Search for the cell housing the specified text and yield its [X, Y] center coordinate. 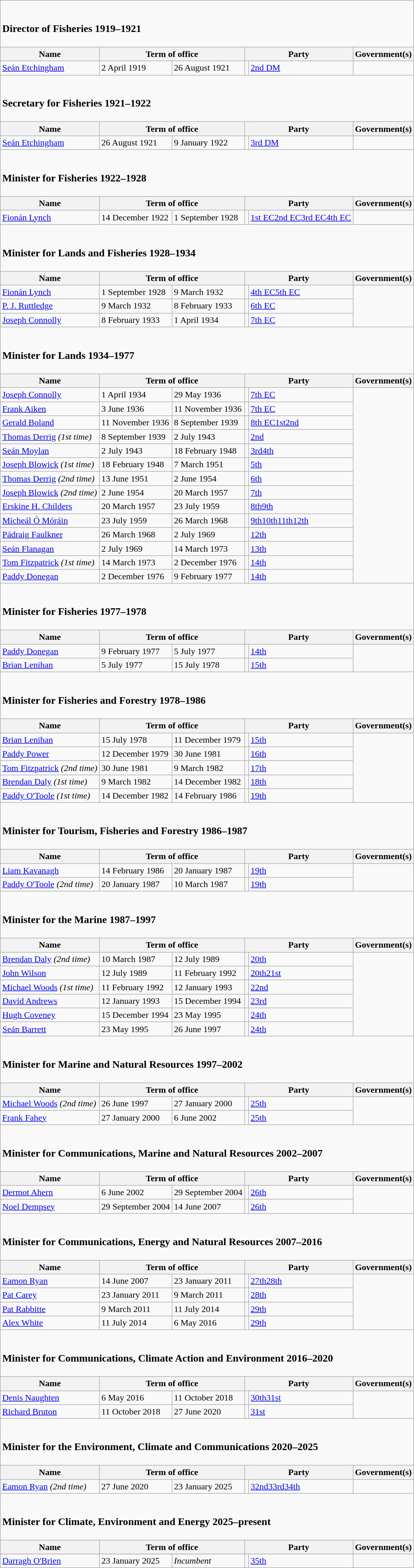
Brendan Daly (2nd time) [50, 959]
Minister for the Marine 1987–1997 [207, 915]
Secretary for Fisheries 1921–1922 [207, 98]
3 June 1936 [136, 409]
Paddy Power [50, 754]
John Wilson [50, 973]
4th EC5th EC [301, 292]
Paddy O'Toole (2nd time) [50, 884]
Minister for Communications, Climate Action and Environment 2016–2020 [207, 1353]
23rd [301, 1001]
Seán Moylan [50, 451]
16th [301, 754]
Minister for the Environment, Climate and Communications 2020–2025 [207, 1442]
11 December 1979 [208, 740]
Pádraig Faulkner [50, 534]
Minister for Fisheries 1922–1928 [207, 173]
David Andrews [50, 1001]
29 May 1936 [208, 395]
Michael Woods (2nd time) [50, 1104]
13 June 1951 [136, 479]
Hugh Coveney [50, 1015]
P. J. Ruttledge [50, 306]
1st EC2nd EC3rd EC4th EC [301, 217]
Minister for Lands 1934–1977 [207, 350]
6th [301, 479]
6th EC [301, 306]
5th [301, 465]
Eamon Ryan (2nd time) [50, 1486]
Darragh O'Brien [50, 1561]
Tom Fitzpatrick (2nd time) [50, 768]
18th [301, 782]
Pat Rabbitte [50, 1309]
Minister for Climate, Environment and Energy 2025–present [207, 1517]
7th [301, 493]
Thomas Derrig (1st time) [50, 437]
32nd33rd34th [301, 1486]
9th10th11th12th [301, 520]
Richard Bruton [50, 1412]
Minister for Lands and Fisheries 1928–1934 [207, 248]
28th [301, 1295]
Minister for Fisheries and Forestry 1978–1986 [207, 696]
Pat Carey [50, 1295]
Mícheál Ó Móráin [50, 520]
Minister for Communications, Energy and Natural Resources 2007–2016 [207, 1236]
17th [301, 768]
12 December 1979 [136, 754]
Seán Barrett [50, 1029]
30th31st [301, 1398]
31st [301, 1412]
Michael Woods (1st time) [50, 987]
22nd [301, 987]
Liam Kavanagh [50, 870]
14 December 1922 [136, 217]
Gerald Boland [50, 423]
2 April 1919 [136, 68]
Frank Fahey [50, 1118]
20th [301, 959]
Minister for Fisheries 1977–1978 [207, 607]
Eamon Ryan [50, 1281]
12th [301, 534]
Minister for Communications, Marine and Natural Resources 2002–2007 [207, 1148]
3rd DM [301, 143]
9 January 1922 [208, 143]
Brendan Daly (1st time) [50, 782]
Incumbent [208, 1561]
Joseph Blowick (2nd time) [50, 493]
Joseph Blowick (1st time) [50, 465]
Alex White [50, 1323]
3rd4th [301, 451]
20th21st [301, 973]
8th EC1st2nd [301, 423]
7 March 1951 [208, 465]
27th28th [301, 1281]
2nd DM [301, 68]
13th [301, 548]
35th [301, 1561]
Tom Fitzpatrick (1st time) [50, 562]
Seán Flanagan [50, 548]
Denis Naughten [50, 1398]
Thomas Derrig (2nd time) [50, 479]
Minister for Tourism, Fisheries and Forestry 1986–1987 [207, 826]
8th9th [301, 507]
Director of Fisheries 1919–1921 [207, 24]
Erskine H. Childers [50, 507]
Minister for Marine and Natural Resources 1997–2002 [207, 1059]
Noel Dempsey [50, 1206]
2nd [301, 437]
Frank Aiken [50, 409]
Paddy O'Toole (1st time) [50, 796]
Dermot Ahern [50, 1192]
